Capture the cell that displays the provided text and extract its [X, Y] central coordinate. 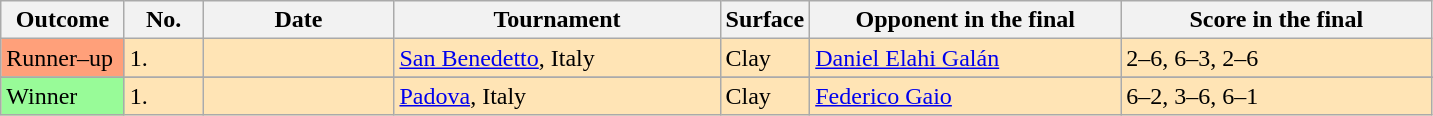
Runner–up [63, 58]
San Benedetto, Italy [557, 58]
Outcome [63, 20]
Opponent in the final [966, 20]
Federico Gaio [966, 96]
Tournament [557, 20]
6–2, 3–6, 6–1 [1276, 96]
Surface [765, 20]
Daniel Elahi Galán [966, 58]
Winner [63, 96]
Padova, Italy [557, 96]
2–6, 6–3, 2–6 [1276, 58]
Date [298, 20]
Score in the final [1276, 20]
No. [164, 20]
